Capture the cell that displays the provided text and extract its [X, Y] central coordinate. 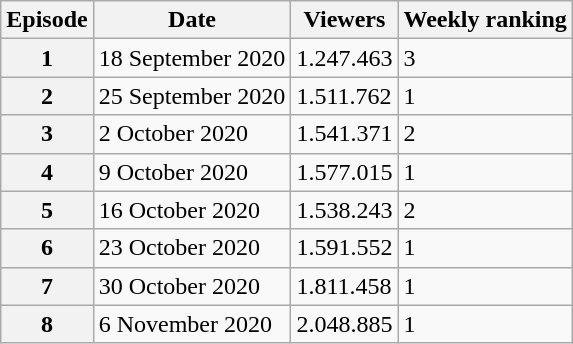
23 October 2020 [192, 248]
18 September 2020 [192, 58]
6 November 2020 [192, 324]
9 October 2020 [192, 172]
16 October 2020 [192, 210]
1.511.762 [344, 96]
7 [47, 286]
1.811.458 [344, 286]
8 [47, 324]
5 [47, 210]
Viewers [344, 20]
Episode [47, 20]
Weekly ranking [485, 20]
2.048.885 [344, 324]
1.541.371 [344, 134]
1.591.552 [344, 248]
30 October 2020 [192, 286]
2 October 2020 [192, 134]
1.577.015 [344, 172]
Date [192, 20]
4 [47, 172]
1.538.243 [344, 210]
6 [47, 248]
25 September 2020 [192, 96]
1.247.463 [344, 58]
